Determine the [X, Y] coordinate at the center of the cell enclosing the given text.  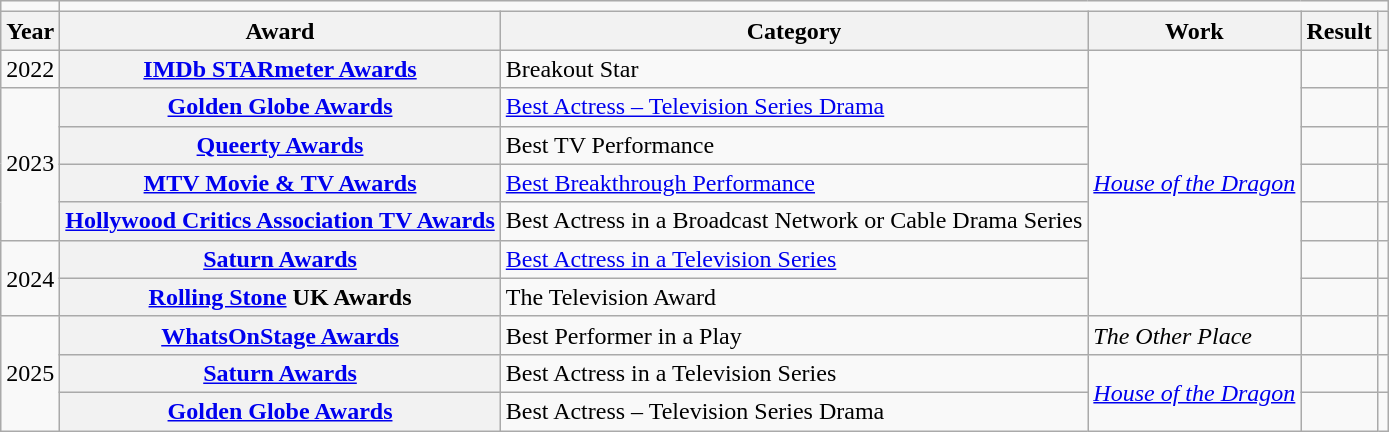
2024 [30, 278]
Queerty Awards [280, 145]
Hollywood Critics Association TV Awards [280, 221]
Category [794, 31]
MTV Movie & TV Awards [280, 183]
Best Breakthrough Performance [794, 183]
WhatsOnStage Awards [280, 335]
2022 [30, 69]
Rolling Stone UK Awards [280, 297]
IMDb STARmeter Awards [280, 69]
Best Actress in a Broadcast Network or Cable Drama Series [794, 221]
2025 [30, 373]
Best TV Performance [794, 145]
Year [30, 31]
Award [280, 31]
The Television Award [794, 297]
Best Performer in a Play [794, 335]
The Other Place [1194, 335]
2023 [30, 164]
Breakout Star [794, 69]
Work [1194, 31]
Result [1339, 31]
